Search for the cell housing the specified text and yield its [X, Y] center coordinate. 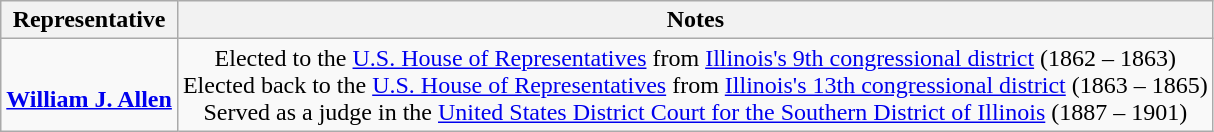
William J. Allen [90, 85]
Representative [90, 20]
Notes [695, 20]
